Identify which cell holds the provided text, then report its [x, y] central coordinate. 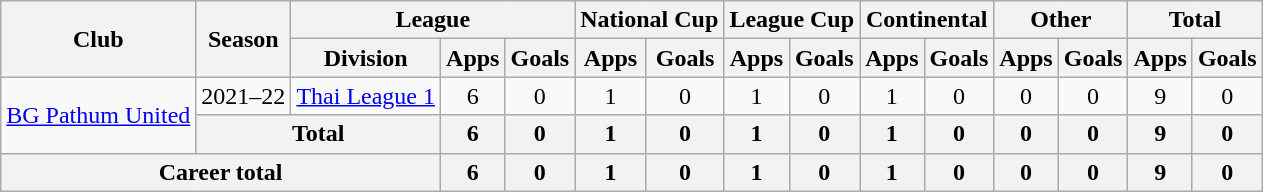
BG Pathum United [98, 115]
League [433, 20]
Club [98, 39]
Thai League 1 [366, 96]
National Cup [650, 20]
League Cup [792, 20]
Season [244, 39]
Other [1061, 20]
Division [366, 58]
Career total [221, 172]
2021–22 [244, 96]
Continental [927, 20]
